Locate the cell with the specified text and output its (x, y) center coordinate. 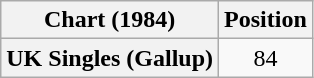
UK Singles (Gallup) (110, 58)
Chart (1984) (110, 20)
84 (266, 58)
Position (266, 20)
